Provide the [X, Y] coordinate of the cell's center where the given text is located.  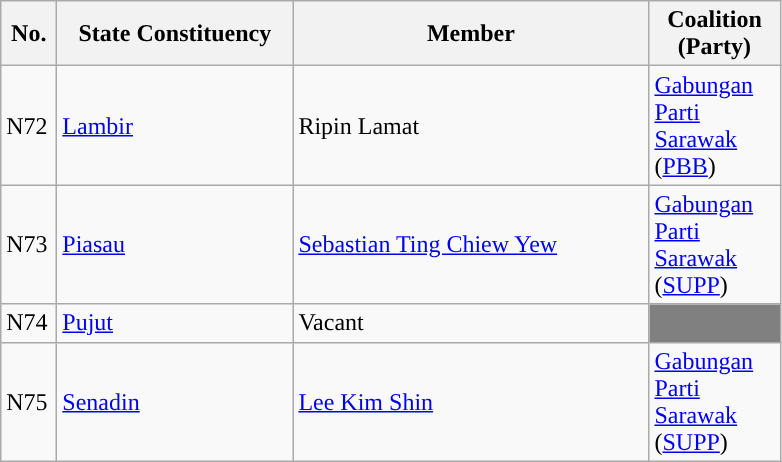
State Constituency [175, 34]
Ripin Lamat [471, 126]
Coalition (Party) [714, 34]
Piasau [175, 244]
Senadin [175, 402]
Lee Kim Shin [471, 402]
Lambir [175, 126]
Vacant [471, 323]
Gabungan Parti Sarawak (PBB) [714, 126]
N75 [29, 402]
Pujut [175, 323]
N74 [29, 323]
N73 [29, 244]
N72 [29, 126]
Member [471, 34]
No. [29, 34]
Sebastian Ting Chiew Yew [471, 244]
